Locate the cell with the specified text and output its [x, y] center coordinate. 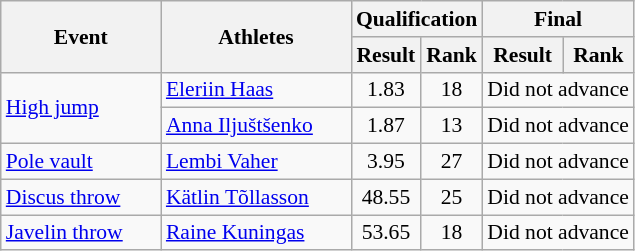
Final [558, 19]
Raine Kuningas [256, 233]
Discus throw [81, 197]
High jump [81, 108]
Kätlin Tõllasson [256, 197]
27 [452, 162]
3.95 [386, 162]
Event [81, 36]
1.83 [386, 90]
Pole vault [81, 162]
Eleriin Haas [256, 90]
13 [452, 126]
Qualification [416, 19]
53.65 [386, 233]
48.55 [386, 197]
Anna Iljuštšenko [256, 126]
25 [452, 197]
Lembi Vaher [256, 162]
Athletes [256, 36]
Javelin throw [81, 233]
1.87 [386, 126]
